Search for the cell housing the specified text and yield its [x, y] center coordinate. 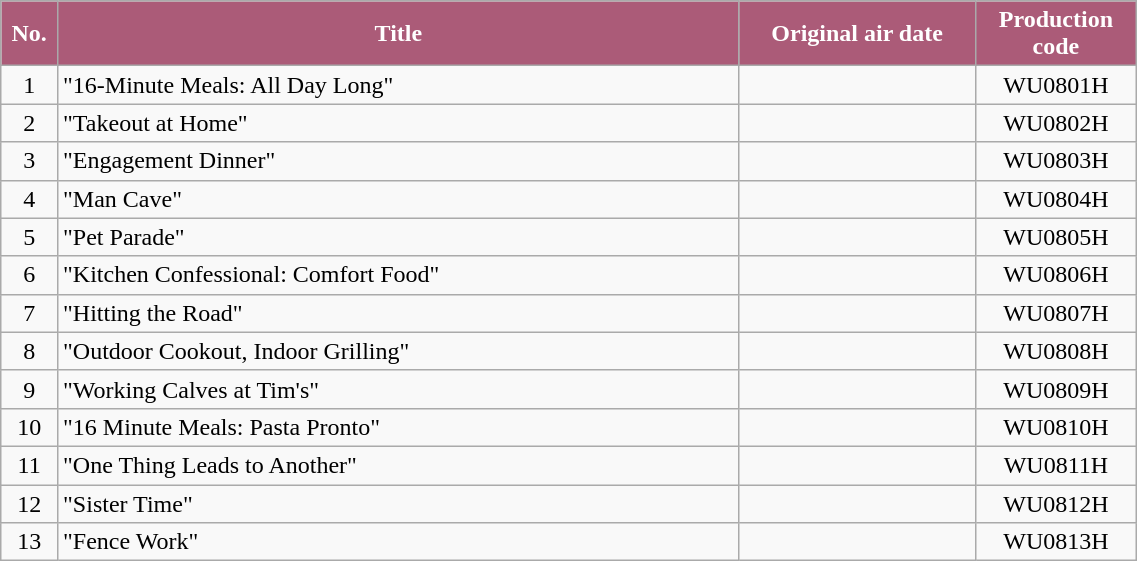
Productioncode [1056, 34]
"Man Cave" [399, 199]
WU0808H [1056, 351]
WU0804H [1056, 199]
"Sister Time" [399, 503]
"Hitting the Road" [399, 313]
5 [30, 237]
11 [30, 465]
3 [30, 161]
"Engagement Dinner" [399, 161]
WU0813H [1056, 542]
8 [30, 351]
WU0807H [1056, 313]
"Pet Parade" [399, 237]
"16-Minute Meals: All Day Long" [399, 85]
7 [30, 313]
WU0803H [1056, 161]
WU0810H [1056, 427]
1 [30, 85]
WU0806H [1056, 275]
WU0802H [1056, 123]
WU0809H [1056, 389]
"Fence Work" [399, 542]
10 [30, 427]
"16 Minute Meals: Pasta Pronto" [399, 427]
WU0805H [1056, 237]
"Outdoor Cookout, Indoor Grilling" [399, 351]
12 [30, 503]
"Working Calves at Tim's" [399, 389]
"One Thing Leads to Another" [399, 465]
2 [30, 123]
WU0811H [1056, 465]
6 [30, 275]
Original air date [857, 34]
4 [30, 199]
WU0812H [1056, 503]
13 [30, 542]
No. [30, 34]
WU0801H [1056, 85]
"Takeout at Home" [399, 123]
9 [30, 389]
Title [399, 34]
"Kitchen Confessional: Comfort Food" [399, 275]
